Extract the (x, y) coordinate from the center of the cell holding the provided text.  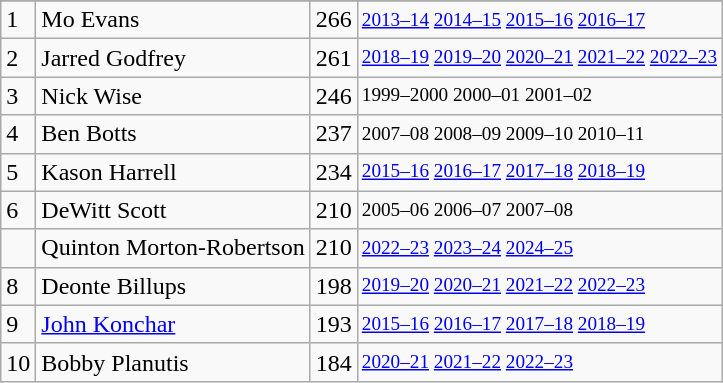
Mo Evans (173, 20)
2020–21 2021–22 2022–23 (539, 362)
9 (18, 324)
261 (334, 58)
10 (18, 362)
8 (18, 286)
184 (334, 362)
2018–19 2019–20 2020–21 2021–22 2022–23 (539, 58)
4 (18, 134)
Deonte Billups (173, 286)
Nick Wise (173, 96)
2013–14 2014–15 2015–16 2016–17 (539, 20)
198 (334, 286)
2022–23 2023–24 2024–25 (539, 248)
2 (18, 58)
3 (18, 96)
234 (334, 172)
2007–08 2008–09 2009–10 2010–11 (539, 134)
Jarred Godfrey (173, 58)
6 (18, 210)
246 (334, 96)
Quinton Morton-Robertson (173, 248)
193 (334, 324)
266 (334, 20)
Kason Harrell (173, 172)
John Konchar (173, 324)
2019–20 2020–21 2021–22 2022–23 (539, 286)
1999–2000 2000–01 2001–02 (539, 96)
Ben Botts (173, 134)
Bobby Planutis (173, 362)
237 (334, 134)
DeWitt Scott (173, 210)
5 (18, 172)
1 (18, 20)
2005–06 2006–07 2007–08 (539, 210)
